Search for the cell housing the specified text and yield its (x, y) center coordinate. 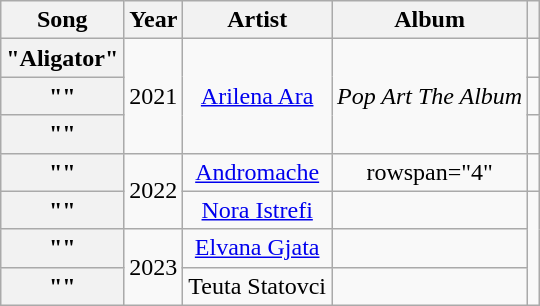
2023 (154, 267)
Arilena Ara (258, 96)
Andromache (258, 172)
Teuta Statovci (258, 286)
Year (154, 20)
Pop Art The Album (430, 96)
"Aligator" (62, 58)
Elvana Gjata (258, 248)
rowspan="4" (430, 172)
2021 (154, 96)
Artist (258, 20)
Nora Istrefi (258, 210)
Song (62, 20)
2022 (154, 191)
Album (430, 20)
